For the text-containing cell, return its midpoint in (X, Y) coordinate format. 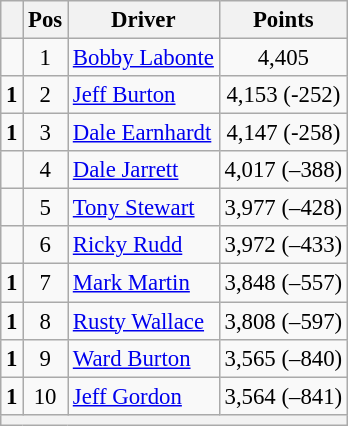
8 (46, 321)
9 (46, 358)
Tony Stewart (144, 208)
4,017 (–388) (283, 170)
3,564 (–841) (283, 396)
3 (46, 133)
Jeff Burton (144, 95)
3,977 (–428) (283, 208)
Ward Burton (144, 358)
5 (46, 208)
Rusty Wallace (144, 321)
2 (46, 95)
3,972 (–433) (283, 245)
7 (46, 283)
Dale Earnhardt (144, 133)
6 (46, 245)
Ricky Rudd (144, 245)
Driver (144, 20)
4 (46, 170)
3,808 (–597) (283, 321)
Points (283, 20)
3,848 (–557) (283, 283)
4,147 (-258) (283, 133)
Jeff Gordon (144, 396)
Pos (46, 20)
Bobby Labonte (144, 58)
4,405 (283, 58)
Dale Jarrett (144, 170)
10 (46, 396)
4,153 (-252) (283, 95)
Mark Martin (144, 283)
3,565 (–840) (283, 358)
